Provide the (x, y) coordinate of the cell's center where the given text is located.  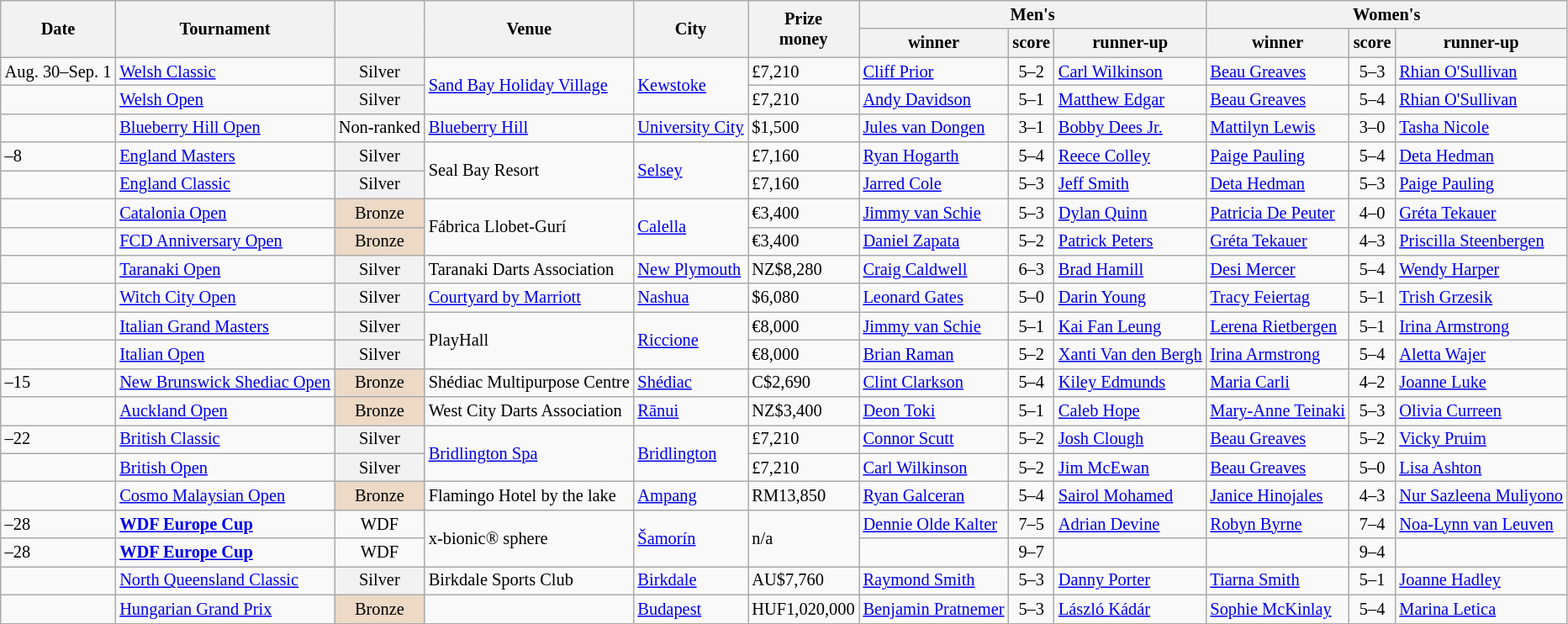
Maria Carli (1277, 383)
7–4 (1372, 524)
Patrick Peters (1130, 241)
Tiarna Smith (1277, 580)
Hungarian Grand Prix (225, 609)
Ampang (691, 495)
Tasha Nicole (1481, 128)
n/a (804, 538)
Kiley Edmunds (1130, 383)
England Classic (225, 184)
West City Darts Association (530, 411)
Jeff Smith (1130, 184)
Noa-Lynn van Leuven (1481, 524)
AU$7,760 (804, 580)
Welsh Classic (225, 71)
Jarred Cole (934, 184)
Clint Clarkson (934, 383)
Courtyard by Marriott (530, 298)
New Plymouth (691, 269)
Wendy Harper (1481, 269)
–22 (59, 439)
9–4 (1372, 553)
Desi Mercer (1277, 269)
Women's (1386, 14)
Nashua (691, 298)
NZ$3,400 (804, 411)
Jules van Dongen (934, 128)
Marina Letica (1481, 609)
Nur Sazleena Muliyono (1481, 495)
Italian Grand Masters (225, 326)
HUF1,020,000 (804, 609)
NZ$8,280 (804, 269)
4–2 (1372, 383)
Catalonia Open (225, 213)
Ryan Hogarth (934, 156)
Selsey (691, 170)
Date (59, 29)
Flamingo Hotel by the lake (530, 495)
Josh Clough (1130, 439)
Non-ranked (380, 128)
Cosmo Malaysian Open (225, 495)
Craig Caldwell (934, 269)
Budapest (691, 609)
Olivia Curreen (1481, 411)
Matthew Edgar (1130, 99)
Reece Colley (1130, 156)
New Brunswick Shediac Open (225, 383)
Leonard Gates (934, 298)
Adrian Devine (1130, 524)
Brad Hamill (1130, 269)
Taranaki Darts Association (530, 269)
City (691, 29)
3–0 (1372, 128)
British Open (225, 468)
Connor Scutt (934, 439)
Birkdale (691, 580)
Prizemoney (804, 29)
Venue (530, 29)
Aletta Wajer (1481, 354)
Bridlington (691, 452)
Andy Davidson (934, 99)
Birkdale Sports Club (530, 580)
Kai Fan Leung (1130, 326)
Bobby Dees Jr. (1130, 128)
Sairol Mohamed (1130, 495)
Dennie Olde Kalter (934, 524)
$6,080 (804, 298)
4–0 (1372, 213)
PlayHall (530, 340)
Blueberry Hill (530, 128)
North Queensland Classic (225, 580)
$1,500 (804, 128)
Mary-Anne Teinaki (1277, 411)
Fábrica Llobet-Gurí (530, 227)
Šamorín (691, 538)
Rānui (691, 411)
Darin Young (1130, 298)
6–3 (1031, 269)
FCD Anniversary Open (225, 241)
7–5 (1031, 524)
Dylan Quinn (1130, 213)
Trish Grzesik (1481, 298)
László Kádár (1130, 609)
Mattilyn Lewis (1277, 128)
Italian Open (225, 354)
Xanti Van den Bergh (1130, 354)
x-bionic® sphere (530, 538)
–15 (59, 383)
Tracy Feiertag (1277, 298)
Lisa Ashton (1481, 468)
Tournament (225, 29)
Taranaki Open (225, 269)
Lerena Rietbergen (1277, 326)
Joanne Hadley (1481, 580)
–8 (59, 156)
Kewstoke (691, 86)
University City (691, 128)
Cliff Prior (934, 71)
9–7 (1031, 553)
Men's (1032, 14)
Calella (691, 227)
Deon Toki (934, 411)
Robyn Byrne (1277, 524)
England Masters (225, 156)
Patricia De Peuter (1277, 213)
Sand Bay Holiday Village (530, 86)
Daniel Zapata (934, 241)
RM13,850 (804, 495)
Shédiac (691, 383)
Sophie McKinlay (1277, 609)
Riccione (691, 340)
Danny Porter (1130, 580)
3–1 (1031, 128)
Blueberry Hill Open (225, 128)
British Classic (225, 439)
Vicky Pruim (1481, 439)
Seal Bay Resort (530, 170)
Witch City Open (225, 298)
Ryan Galceran (934, 495)
Priscilla Steenbergen (1481, 241)
Shédiac Multipurpose Centre (530, 383)
Jim McEwan (1130, 468)
Brian Raman (934, 354)
Welsh Open (225, 99)
C$2,690 (804, 383)
Janice Hinojales (1277, 495)
Benjamin Pratnemer (934, 609)
Auckland Open (225, 411)
Raymond Smith (934, 580)
Joanne Luke (1481, 383)
Aug. 30–Sep. 1 (59, 71)
Bridlington Spa (530, 452)
Caleb Hope (1130, 411)
